Detect which cell encompasses the target text, then output its (x, y) center coordinate. 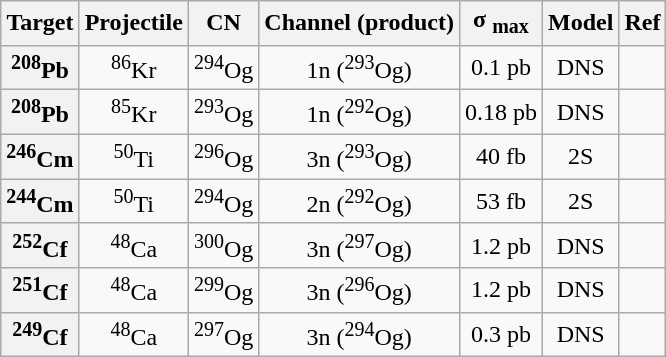
300Og (223, 246)
3n (294Og) (360, 334)
Model (580, 23)
86Kr (134, 68)
3n (297Og) (360, 246)
244Cm (40, 202)
3n (293Og) (360, 156)
σ max (500, 23)
85Kr (134, 112)
3n (296Og) (360, 290)
246Cm (40, 156)
249Cf (40, 334)
252Cf (40, 246)
2n (292Og) (360, 202)
Projectile (134, 23)
0.3 pb (500, 334)
0.18 pb (500, 112)
CN (223, 23)
40 fb (500, 156)
293Og (223, 112)
296Og (223, 156)
Ref (642, 23)
299Og (223, 290)
1n (292Og) (360, 112)
53 fb (500, 202)
251Cf (40, 290)
297Og (223, 334)
Channel (product) (360, 23)
1n (293Og) (360, 68)
Target (40, 23)
0.1 pb (500, 68)
